Return [x, y] of the center of cell containing provided text 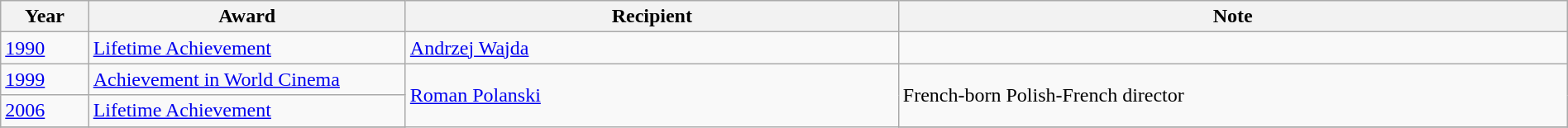
Award [246, 17]
Achievement in World Cinema [246, 79]
Year [45, 17]
Roman Polanski [652, 95]
Andrzej Wajda [652, 48]
1990 [45, 48]
1999 [45, 79]
Recipient [652, 17]
2006 [45, 111]
French-born Polish-French director [1232, 95]
Note [1232, 17]
